Extract the (X, Y) coordinate from the center of the cell holding the provided text.  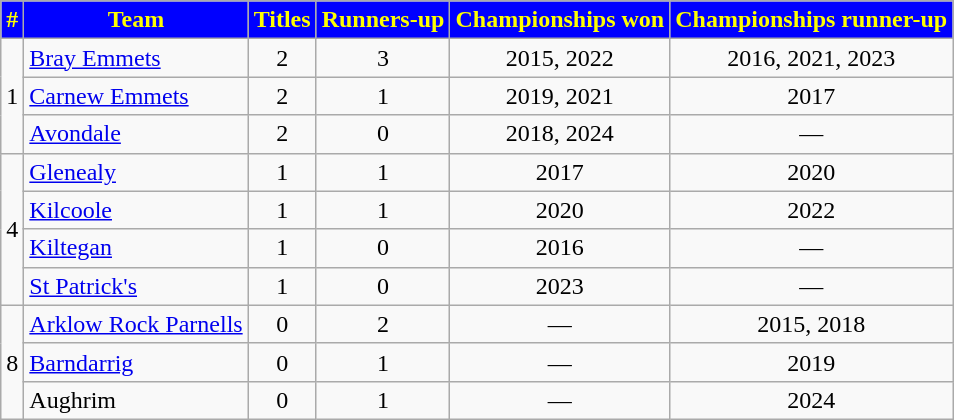
4 (12, 229)
Glenealy (136, 172)
2023 (560, 286)
Bray Emmets (136, 58)
Avondale (136, 134)
Championships won (560, 20)
2016 (560, 248)
3 (383, 58)
# (12, 20)
2016, 2021, 2023 (812, 58)
Championships runner-up (812, 20)
Carnew Emmets (136, 96)
2015, 2022 (560, 58)
St Patrick's (136, 286)
2024 (812, 400)
Aughrim (136, 400)
8 (12, 362)
2018, 2024 (560, 134)
2019 (812, 362)
2015, 2018 (812, 324)
Kilcoole (136, 210)
Barndarrig (136, 362)
2019, 2021 (560, 96)
Runners-up (383, 20)
Arklow Rock Parnells (136, 324)
2022 (812, 210)
Kiltegan (136, 248)
Team (136, 20)
Titles (282, 20)
